Find where the given text appears and provide that cell's center as [x, y] coordinate. 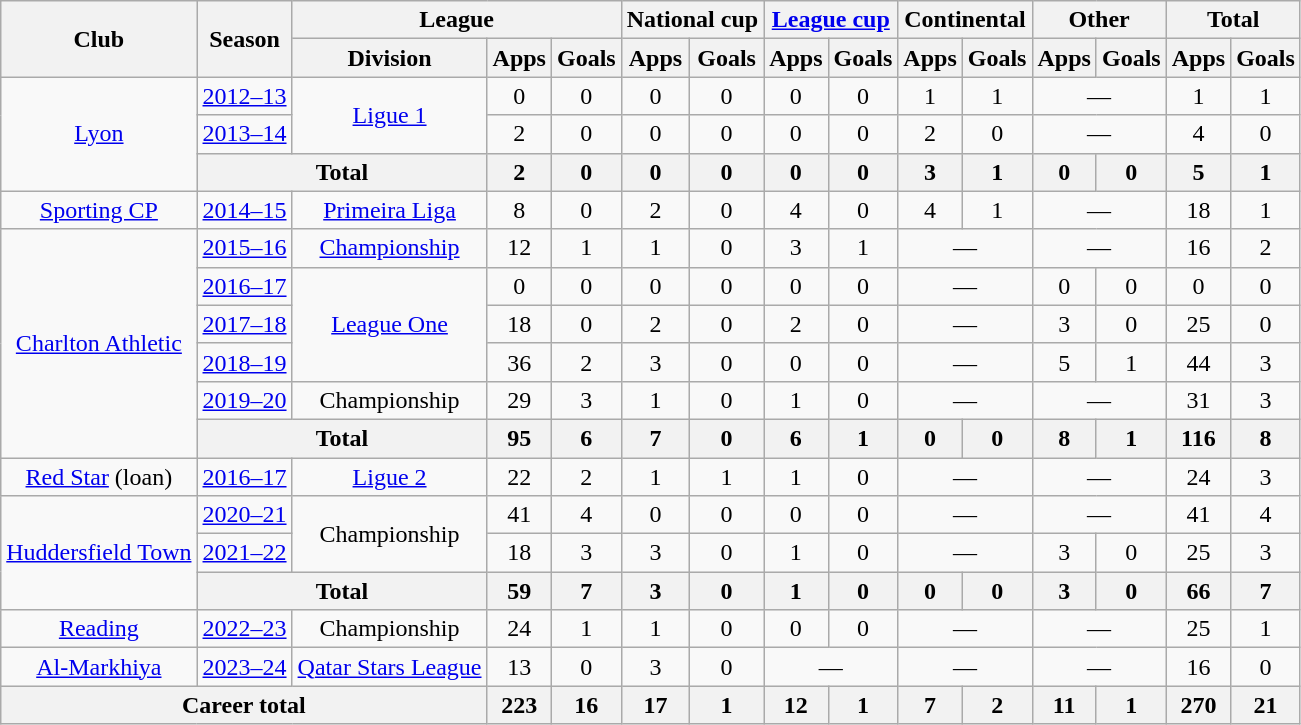
95 [519, 438]
59 [519, 591]
2017–18 [244, 324]
Season [244, 39]
13 [519, 667]
2023–24 [244, 667]
Sporting CP [99, 210]
Division [390, 58]
223 [519, 705]
44 [1198, 362]
Red Star (loan) [99, 477]
Continental [965, 20]
29 [519, 400]
2021–22 [244, 553]
2018–19 [244, 362]
66 [1198, 591]
Huddersfield Town [99, 553]
Primeira Liga [390, 210]
2020–21 [244, 515]
36 [519, 362]
2019–20 [244, 400]
League [456, 20]
2013–14 [244, 134]
Al-Markhiya [99, 667]
League cup [831, 20]
17 [655, 705]
Ligue 1 [390, 115]
Other [1099, 20]
Lyon [99, 134]
22 [519, 477]
Qatar Stars League [390, 667]
Charlton Athletic [99, 343]
Ligue 2 [390, 477]
31 [1198, 400]
2014–15 [244, 210]
270 [1198, 705]
2022–23 [244, 629]
Career total [244, 705]
National cup [692, 20]
21 [1266, 705]
11 [1064, 705]
League One [390, 324]
Club [99, 39]
116 [1198, 438]
Reading [99, 629]
2015–16 [244, 248]
2012–13 [244, 96]
